Provide the [x, y] coordinate of the cell's center where the given text is located.  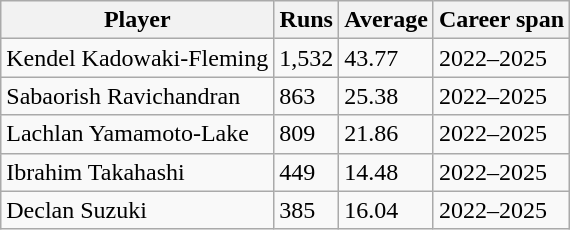
43.77 [386, 58]
1,532 [306, 58]
Ibrahim Takahashi [138, 172]
Sabaorish Ravichandran [138, 96]
385 [306, 210]
809 [306, 134]
449 [306, 172]
21.86 [386, 134]
Career span [501, 20]
Kendel Kadowaki-Fleming [138, 58]
863 [306, 96]
Runs [306, 20]
Declan Suzuki [138, 210]
Lachlan Yamamoto-Lake [138, 134]
Player [138, 20]
Average [386, 20]
25.38 [386, 96]
14.48 [386, 172]
16.04 [386, 210]
